Capture the cell that displays the provided text and extract its [X, Y] central coordinate. 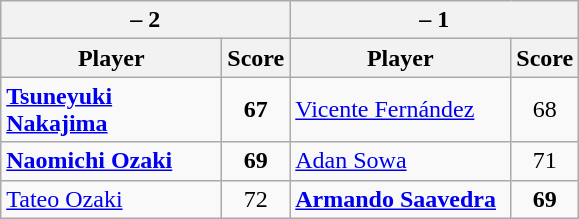
Tsuneyuki Nakajima [112, 110]
68 [545, 110]
Tateo Ozaki [112, 199]
Vicente Fernández [400, 110]
Adan Sowa [400, 161]
67 [256, 110]
Naomichi Ozaki [112, 161]
– 1 [434, 20]
Armando Saavedra [400, 199]
71 [545, 161]
72 [256, 199]
– 2 [146, 20]
